Locate the cell with the specified text and output its [x, y] center coordinate. 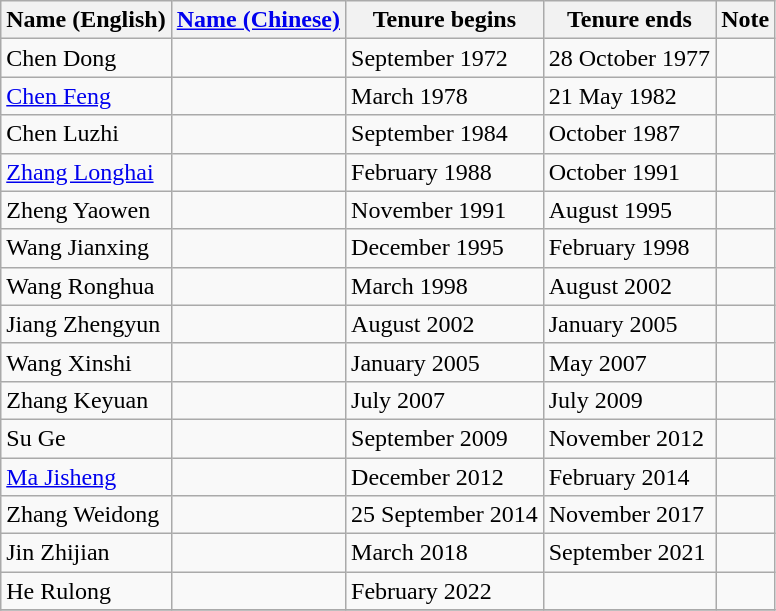
Jin Zhijian [86, 553]
September 2021 [629, 553]
September 1972 [445, 58]
November 1991 [445, 210]
Su Ge [86, 438]
Name (Chinese) [258, 20]
Jiang Zhengyun [86, 324]
February 1988 [445, 172]
November 2017 [629, 515]
November 2012 [629, 438]
Wang Xinshi [86, 362]
February 2014 [629, 477]
Name (English) [86, 20]
Zheng Yaowen [86, 210]
Ma Jisheng [86, 477]
Chen Feng [86, 96]
February 1998 [629, 248]
Zhang Weidong [86, 515]
28 October 1977 [629, 58]
Wang Ronghua [86, 286]
Chen Dong [86, 58]
August 1995 [629, 210]
March 1978 [445, 96]
July 2007 [445, 400]
September 2009 [445, 438]
21 May 1982 [629, 96]
Note [746, 20]
December 1995 [445, 248]
Tenure begins [445, 20]
Zhang Keyuan [86, 400]
October 1991 [629, 172]
September 1984 [445, 134]
Chen Luzhi [86, 134]
25 September 2014 [445, 515]
December 2012 [445, 477]
May 2007 [629, 362]
February 2022 [445, 591]
Wang Jianxing [86, 248]
March 2018 [445, 553]
July 2009 [629, 400]
He Rulong [86, 591]
Tenure ends [629, 20]
March 1998 [445, 286]
October 1987 [629, 134]
Zhang Longhai [86, 172]
